Determine the (x, y) coordinate at the center of the cell enclosing the given text.  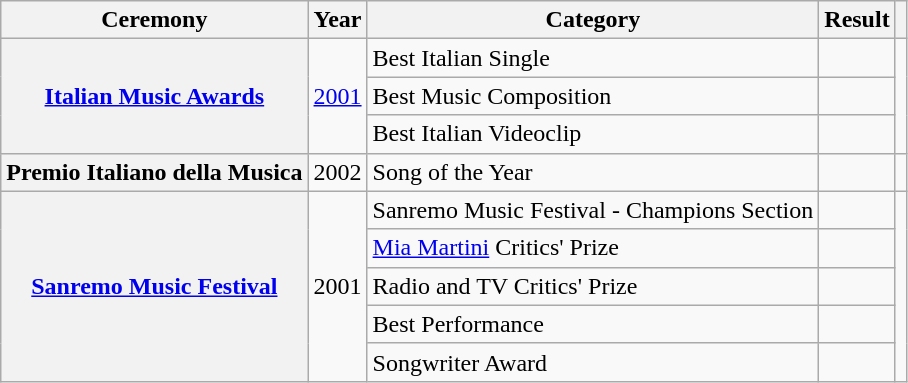
Radio and TV Critics' Prize (593, 286)
Ceremony (154, 20)
Best Italian Single (593, 58)
Premio Italiano della Musica (154, 172)
Result (857, 20)
Mia Martini Critics' Prize (593, 248)
Best Performance (593, 324)
Best Italian Videoclip (593, 134)
Best Music Composition (593, 96)
2002 (338, 172)
Sanremo Music Festival - Champions Section (593, 210)
Italian Music Awards (154, 96)
Year (338, 20)
Song of the Year (593, 172)
Songwriter Award (593, 362)
Category (593, 20)
Sanremo Music Festival (154, 286)
